Find where the given text appears and provide that cell's center as (x, y) coordinate. 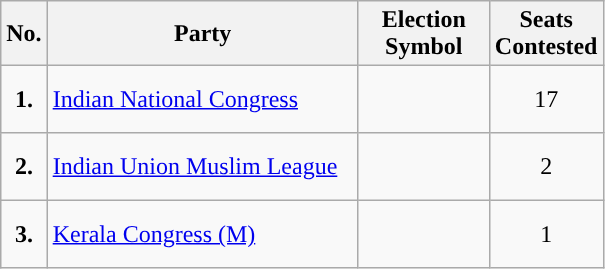
17 (546, 100)
Indian Union Muslim League (202, 167)
Seats Contested (546, 34)
Party (202, 34)
2 (546, 167)
2. (24, 167)
1. (24, 100)
Election Symbol (424, 34)
Indian National Congress (202, 100)
No. (24, 34)
Kerala Congress (M) (202, 235)
1 (546, 235)
3. (24, 235)
